Identify which cell holds the provided text, then report its (x, y) central coordinate. 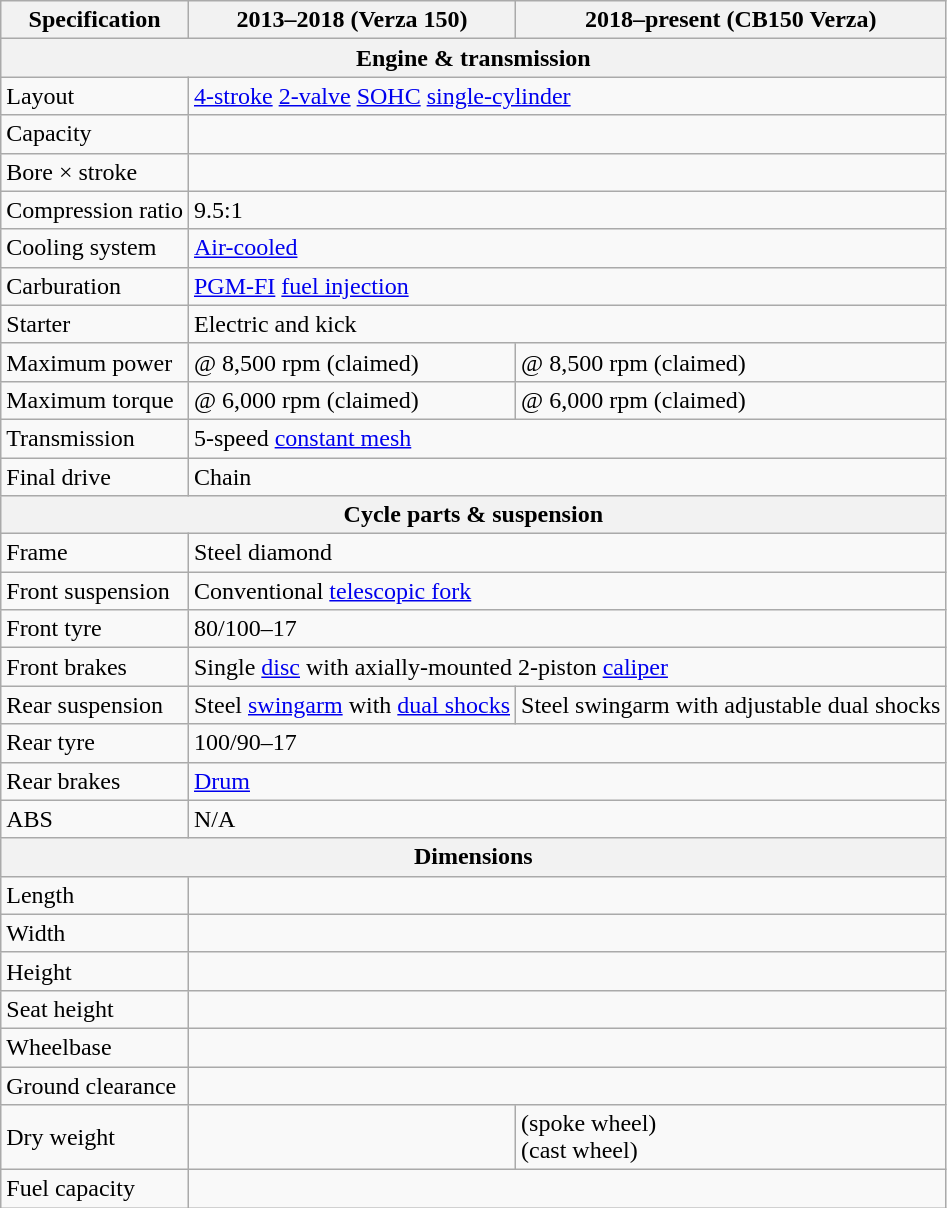
Ground clearance (95, 1085)
4-stroke 2-valve SOHC single-cylinder (566, 96)
Fuel capacity (95, 1189)
(spoke wheel) (cast wheel) (731, 1138)
9.5:1 (566, 210)
Transmission (95, 438)
Rear brakes (95, 781)
Frame (95, 553)
Rear suspension (95, 705)
Seat height (95, 1009)
80/100–17 (566, 629)
Bore × stroke (95, 172)
Cooling system (95, 248)
Front suspension (95, 591)
Air-cooled (566, 248)
5-speed constant mesh (566, 438)
Height (95, 971)
Steel diamond (566, 553)
Front brakes (95, 667)
Capacity (95, 134)
Conventional telescopic fork (566, 591)
Rear tyre (95, 743)
Chain (566, 477)
Cycle parts & suspension (474, 515)
Carburation (95, 286)
Maximum power (95, 362)
2013–2018 (Verza 150) (352, 20)
Width (95, 933)
Maximum torque (95, 400)
Drum (566, 781)
Starter (95, 324)
Steel swingarm with dual shocks (352, 705)
2018–present (CB150 Verza) (731, 20)
PGM-FI fuel injection (566, 286)
Specification (95, 20)
100/90–17 (566, 743)
N/A (566, 819)
Front tyre (95, 629)
Layout (95, 96)
Compression ratio (95, 210)
Wheelbase (95, 1047)
Dimensions (474, 857)
Final drive (95, 477)
Single disc with axially-mounted 2-piston caliper (566, 667)
Length (95, 895)
Engine & transmission (474, 58)
Dry weight (95, 1138)
ABS (95, 819)
Steel swingarm with adjustable dual shocks (731, 705)
Electric and kick (566, 324)
